Capture the cell that displays the provided text and extract its [x, y] central coordinate. 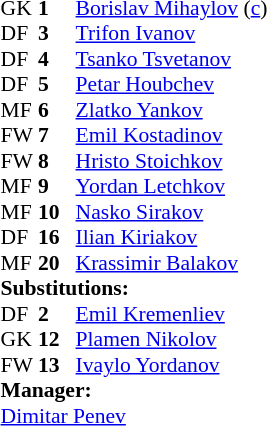
5 [57, 85]
16 [57, 237]
4 [57, 59]
12 [57, 339]
6 [57, 110]
3 [57, 33]
20 [57, 263]
8 [57, 161]
GK [20, 339]
2 [57, 314]
13 [57, 365]
7 [57, 135]
9 [57, 187]
10 [57, 212]
